From the cell containing the given text, extract its center point as [X, Y] coordinate. 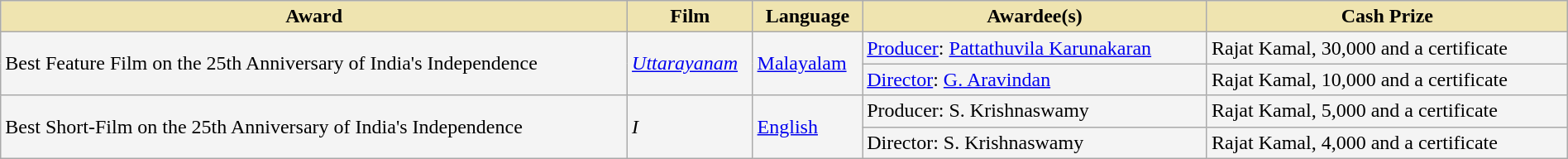
Award [314, 17]
Director: G. Aravindan [1035, 79]
Film [691, 17]
Awardee(s) [1035, 17]
I [691, 127]
Rajat Kamal, 5,000 and a certificate [1387, 111]
Director: S. Krishnaswamy [1035, 142]
English [807, 127]
Cash Prize [1387, 17]
Rajat Kamal, 4,000 and a certificate [1387, 142]
Producer: S. Krishnaswamy [1035, 111]
Best Short-Film on the 25th Anniversary of India's Independence [314, 127]
Best Feature Film on the 25th Anniversary of India's Independence [314, 64]
Language [807, 17]
Rajat Kamal, 30,000 and a certificate [1387, 48]
Rajat Kamal, 10,000 and a certificate [1387, 79]
Uttarayanam [691, 64]
Malayalam [807, 64]
Producer: Pattathuvila Karunakaran [1035, 48]
